Scan for the cell matching the given text and deliver its [X, Y] coordinate at center. 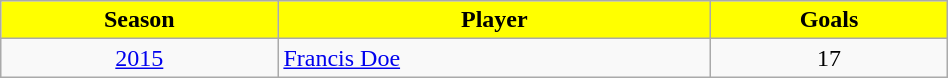
17 [829, 58]
Player [494, 20]
Francis Doe [494, 58]
Goals [829, 20]
2015 [140, 58]
Season [140, 20]
